Find where the given text appears and provide that cell's center as (X, Y) coordinate. 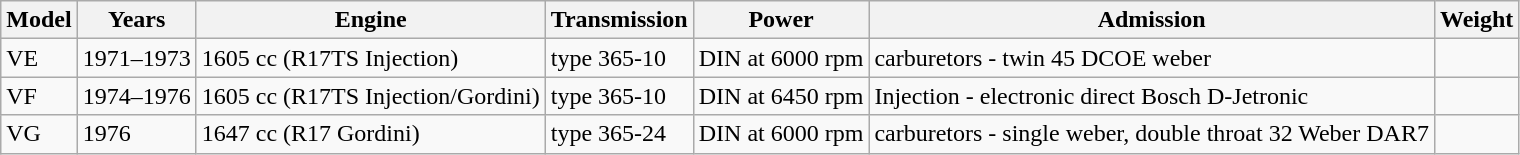
1647 cc (R17 Gordini) (370, 134)
Engine (370, 20)
Years (136, 20)
carburetors - twin 45 DCOE weber (1152, 58)
VE (39, 58)
type 365-24 (619, 134)
1605 cc (R17TS Injection/Gordini) (370, 96)
1974–1976 (136, 96)
1971–1973 (136, 58)
DIN at 6450 rpm (781, 96)
Transmission (619, 20)
Admission (1152, 20)
1605 cc (R17TS Injection) (370, 58)
Power (781, 20)
Injection - electronic direct Bosch D-Jetronic (1152, 96)
Weight (1476, 20)
carburetors - single weber, double throat 32 Weber DAR7 (1152, 134)
Model (39, 20)
VF (39, 96)
1976 (136, 134)
VG (39, 134)
